Return the (x, y) coordinate for the center point of the cell that contains the specified text.  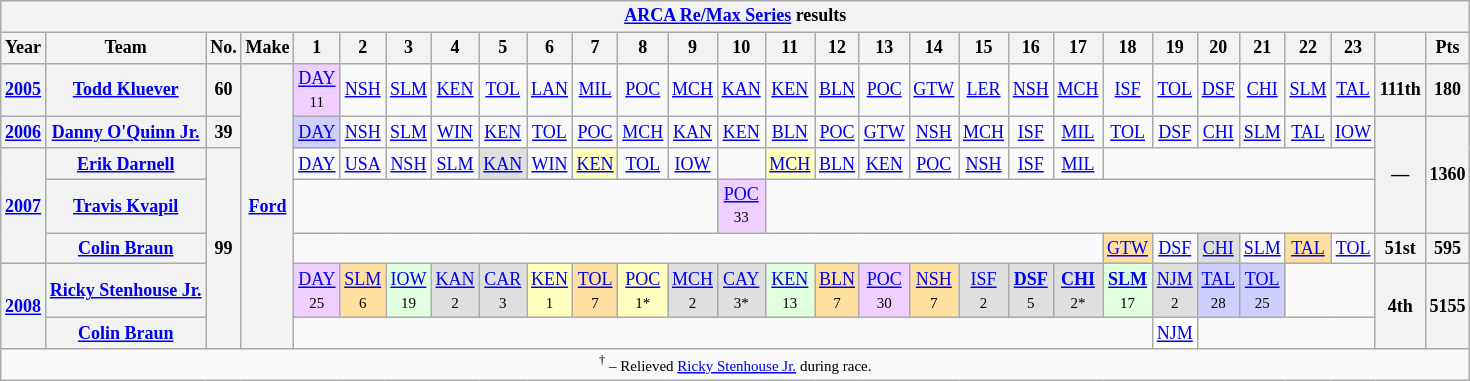
USA (363, 164)
Danny O'Quinn Jr. (126, 132)
TOL7 (595, 291)
51st (1400, 248)
No. (224, 48)
KAN2 (455, 291)
† – Relieved Ricky Stenhouse Jr. during race. (736, 365)
1 (317, 48)
ARCA Re/Max Series results (736, 16)
2007 (24, 206)
23 (1354, 48)
KEN1 (550, 291)
4th (1400, 306)
9 (693, 48)
5 (503, 48)
CHI2* (1078, 291)
6 (550, 48)
POC33 (741, 206)
39 (224, 132)
20 (1218, 48)
11 (790, 48)
DSF5 (1030, 291)
CAR3 (503, 291)
595 (1448, 248)
Travis Kvapil (126, 206)
MCH2 (693, 291)
— (1400, 175)
Team (126, 48)
NJM (1174, 334)
NSH7 (934, 291)
4 (455, 48)
180 (1448, 90)
Ford (268, 206)
1360 (1448, 175)
111th (1400, 90)
TAL28 (1218, 291)
KEN13 (790, 291)
DAY11 (317, 90)
ISF2 (984, 291)
LER (984, 90)
5155 (1448, 306)
60 (224, 90)
POC1* (643, 291)
NJM2 (1174, 291)
14 (934, 48)
BLN7 (838, 291)
TOL25 (1262, 291)
Pts (1448, 48)
10 (741, 48)
7 (595, 48)
LAN (550, 90)
8 (643, 48)
19 (1174, 48)
16 (1030, 48)
18 (1128, 48)
Erik Darnell (126, 164)
2005 (24, 90)
2008 (24, 306)
2006 (24, 132)
2 (363, 48)
IOW19 (409, 291)
Year (24, 48)
POC30 (884, 291)
22 (1308, 48)
Todd Kluever (126, 90)
SLM6 (363, 291)
DAY25 (317, 291)
Make (268, 48)
12 (838, 48)
13 (884, 48)
21 (1262, 48)
17 (1078, 48)
SLM17 (1128, 291)
3 (409, 48)
15 (984, 48)
CAY3* (741, 291)
99 (224, 248)
Ricky Stenhouse Jr. (126, 291)
